Scan for the cell matching the given text and deliver its [x, y] coordinate at center. 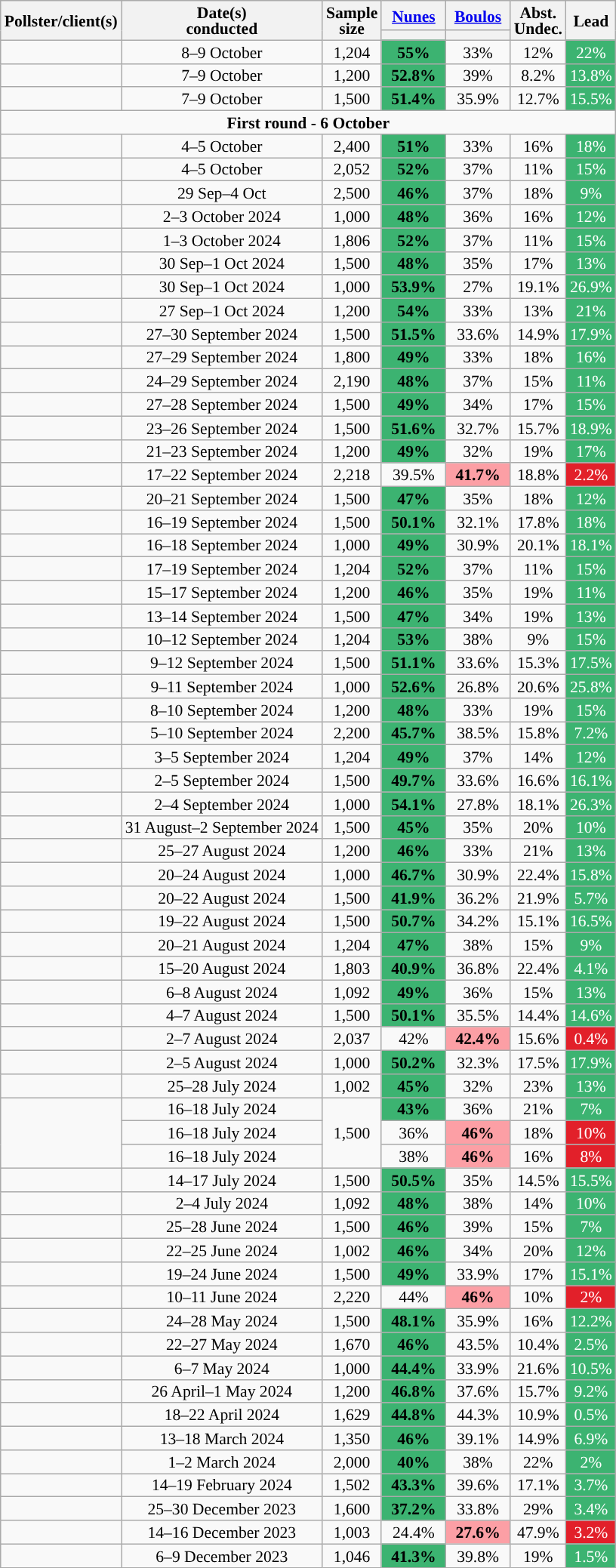
1,502 [352, 1486]
9–11 September 2024 [222, 687]
2–5 August 2024 [222, 1063]
5.7% [591, 898]
Lead [591, 20]
45.7% [414, 734]
40% [414, 1462]
21.9% [538, 898]
25–27 August 2024 [222, 852]
13.8% [591, 75]
16–18 September 2024 [222, 545]
2,037 [352, 1039]
6–9 December 2023 [222, 1555]
44.8% [414, 1415]
Pollster/client(s) [61, 20]
43.3% [414, 1486]
12.7% [538, 100]
6.9% [591, 1439]
17–19 September 2024 [222, 569]
8–10 September 2024 [222, 710]
First round - 6 October [308, 122]
Date(s)conducted [222, 20]
37.6% [479, 1391]
1,670 [352, 1344]
1,806 [352, 240]
50.5% [414, 1179]
5–10 September 2024 [222, 734]
55% [414, 51]
7.2% [591, 734]
3.4% [591, 1508]
2.5% [591, 1344]
1,046 [352, 1555]
2–7 August 2024 [222, 1039]
2,500 [352, 193]
10.5% [591, 1368]
1,803 [352, 968]
36.2% [479, 898]
18.9% [591, 427]
39.6% [479, 1486]
19–22 August 2024 [222, 921]
8–9 October [222, 51]
31 August–2 September 2024 [222, 827]
26.3% [591, 803]
32.1% [479, 522]
29 Sep–4 Oct [222, 193]
52.8% [414, 75]
25.8% [591, 687]
18–22 April 2024 [222, 1415]
19.1% [538, 287]
2–3 October 2024 [222, 216]
1–2 March 2024 [222, 1462]
24–29 September 2024 [222, 380]
2,000 [352, 1462]
Nunes [414, 15]
2,200 [352, 734]
1,629 [352, 1415]
20–22 August 2024 [222, 898]
39.8% [479, 1555]
32.7% [479, 427]
41.3% [414, 1555]
21.6% [538, 1368]
2,220 [352, 1297]
23–26 September 2024 [222, 427]
43% [414, 1110]
26 April–1 May 2024 [222, 1391]
27% [479, 287]
1–3 October 2024 [222, 240]
1,600 [352, 1508]
16.1% [591, 781]
15.3% [538, 663]
50.7% [414, 921]
14.5% [538, 1179]
2,400 [352, 146]
20–24 August 2024 [222, 874]
48.1% [414, 1321]
14.4% [538, 1015]
50.2% [414, 1063]
43.5% [479, 1344]
15–17 September 2024 [222, 592]
20.1% [538, 545]
6–8 August 2024 [222, 992]
3.2% [591, 1533]
10–12 September 2024 [222, 639]
10–11 June 2024 [222, 1297]
27.6% [479, 1533]
46.8% [414, 1391]
16.5% [591, 921]
44% [414, 1297]
54% [414, 311]
44.3% [479, 1415]
1,800 [352, 358]
1.5% [591, 1555]
14–17 July 2024 [222, 1179]
39.5% [414, 476]
Abst.Undec. [538, 20]
42.4% [479, 1039]
27–29 September 2024 [222, 358]
15–20 August 2024 [222, 968]
13–18 March 2024 [222, 1439]
14.6% [591, 1015]
2,052 [352, 169]
40.9% [414, 968]
21–23 September 2024 [222, 451]
1,350 [352, 1439]
26.8% [479, 687]
27–30 September 2024 [222, 334]
20–21 August 2024 [222, 945]
23% [538, 1086]
10.4% [538, 1344]
44.4% [414, 1368]
2,190 [352, 380]
2,218 [352, 476]
0.4% [591, 1039]
39.1% [479, 1439]
24.4% [414, 1533]
54.1% [414, 803]
17.1% [538, 1486]
38.5% [479, 734]
34.2% [479, 921]
26.9% [591, 287]
36.8% [479, 968]
51.4% [414, 100]
2.2% [591, 476]
4–7 August 2024 [222, 1015]
51.1% [414, 663]
14–19 February 2024 [222, 1486]
2–4 September 2024 [222, 803]
32.3% [479, 1063]
4.1% [591, 968]
3.7% [591, 1486]
51.6% [414, 427]
53% [414, 639]
12.2% [591, 1321]
22–25 June 2024 [222, 1250]
1,003 [352, 1533]
3–5 September 2024 [222, 756]
15.6% [538, 1039]
18.8% [538, 476]
41.9% [414, 898]
37.2% [414, 1508]
52.6% [414, 687]
53.9% [414, 287]
46.7% [414, 874]
51.5% [414, 334]
29% [538, 1508]
25–30 December 2023 [222, 1508]
17–22 September 2024 [222, 476]
Samplesize [352, 20]
41.7% [479, 476]
20–21 September 2024 [222, 498]
33.8% [479, 1508]
8% [591, 1157]
2–4 July 2024 [222, 1203]
8.2% [538, 75]
9–12 September 2024 [222, 663]
24–28 May 2024 [222, 1321]
17.8% [538, 522]
16–19 September 2024 [222, 522]
27.8% [479, 803]
25–28 June 2024 [222, 1228]
13–14 September 2024 [222, 616]
0.5% [591, 1415]
25–28 July 2024 [222, 1086]
Boulos [479, 15]
22–27 May 2024 [222, 1344]
2–5 September 2024 [222, 781]
51% [414, 146]
35.5% [479, 1015]
6–7 May 2024 [222, 1368]
19–24 June 2024 [222, 1274]
27 Sep–1 Oct 2024 [222, 311]
49.7% [414, 781]
42% [414, 1039]
47.9% [538, 1533]
27–28 September 2024 [222, 405]
9.2% [591, 1391]
14–16 December 2023 [222, 1533]
16.6% [538, 781]
10.9% [538, 1415]
20.6% [538, 687]
